Detect which cell encompasses the target text, then output its (x, y) center coordinate. 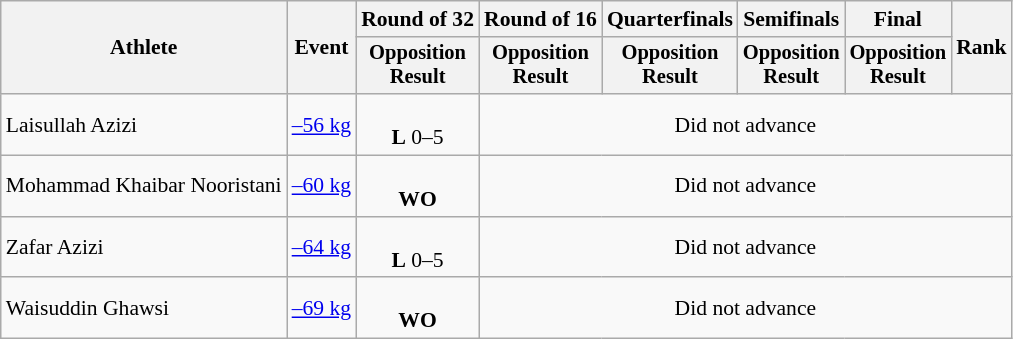
Round of 16 (540, 19)
–69 kg (322, 308)
Round of 32 (418, 19)
Zafar Azizi (144, 248)
–64 kg (322, 248)
–56 kg (322, 124)
Semifinals (792, 19)
Athlete (144, 48)
Final (898, 19)
Rank (982, 48)
Waisuddin Ghawsi (144, 308)
Event (322, 48)
Quarterfinals (670, 19)
Laisullah Azizi (144, 124)
Mohammad Khaibar Nooristani (144, 186)
–60 kg (322, 186)
